For the text-containing cell, return its midpoint in (x, y) coordinate format. 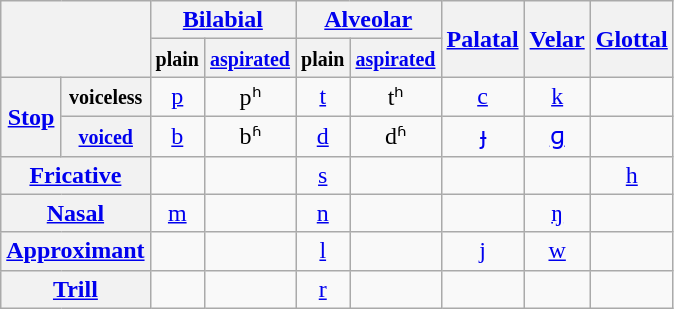
voiced (106, 136)
dʱ (396, 136)
ɟ (482, 136)
w (557, 251)
r (323, 289)
h (632, 175)
t (323, 97)
l (323, 251)
m (177, 213)
bʱ (250, 136)
Stop (32, 116)
p (177, 97)
s (323, 175)
Trill (76, 289)
Glottal (632, 39)
Velar (557, 39)
ɡ (557, 136)
Nasal (76, 213)
ŋ (557, 213)
voiceless (106, 97)
pʰ (250, 97)
c (482, 97)
n (323, 213)
Bilabial (222, 20)
tʰ (396, 97)
b (177, 136)
Approximant (76, 251)
Fricative (76, 175)
j (482, 251)
k (557, 97)
Palatal (482, 39)
Alveolar (368, 20)
d (323, 136)
